Identify which cell holds the provided text, then report its [X, Y] central coordinate. 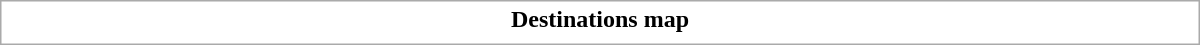
Destinations map [600, 19]
